Detect which cell encompasses the target text, then output its [X, Y] center coordinate. 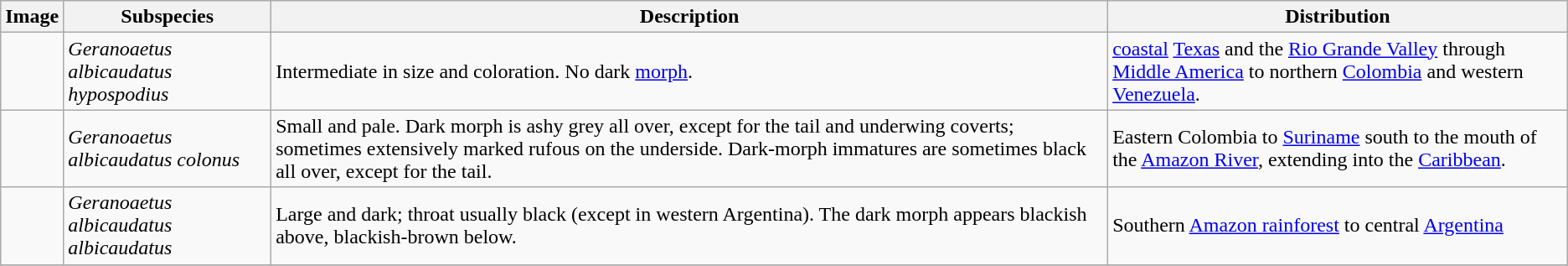
Distribution [1338, 17]
Southern Amazon rainforest to central Argentina [1338, 226]
Subspecies [168, 17]
Intermediate in size and coloration. No dark morph. [690, 71]
Image [32, 17]
Geranoaetus albicaudatus colonus [168, 149]
Eastern Colombia to Suriname south to the mouth of the Amazon River, extending into the Caribbean. [1338, 149]
Geranoaetus albicaudatus hypospodius [168, 71]
Geranoaetus albicaudatus albicaudatus [168, 226]
coastal Texas and the Rio Grande Valley through Middle America to northern Colombia and western Venezuela. [1338, 71]
Description [690, 17]
Large and dark; throat usually black (except in western Argentina). The dark morph appears blackish above, blackish-brown below. [690, 226]
